Output the [x, y] coordinate of the center of the cell containing the given text.  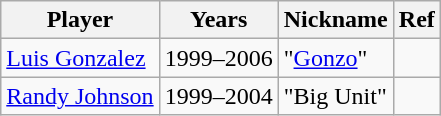
1999–2004 [218, 96]
Player [80, 20]
Years [218, 20]
"Gonzo" [336, 58]
Ref [416, 20]
Luis Gonzalez [80, 58]
Nickname [336, 20]
Randy Johnson [80, 96]
"Big Unit" [336, 96]
1999–2006 [218, 58]
